Output the [x, y] coordinate of the center of the cell containing the given text.  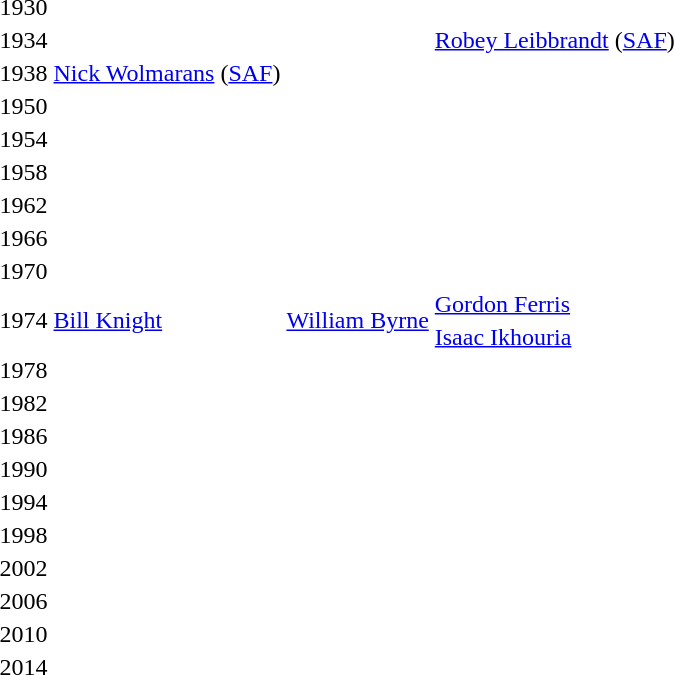
Nick Wolmarans (SAF) [167, 73]
Bill Knight [167, 320]
William Byrne [358, 320]
